Identify which cell holds the provided text, then report its [X, Y] central coordinate. 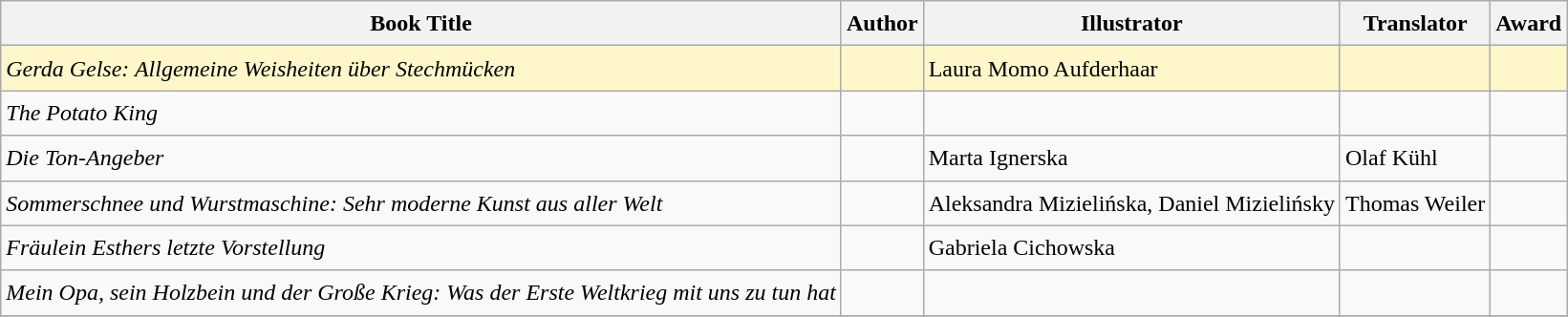
Olaf Kühl [1414, 158]
Mein Opa, sein Holzbein und der Große Krieg: Was der Erste Weltkrieg mit uns zu tun hat [421, 292]
Fräulein Esthers letzte Vorstellung [421, 248]
Aleksandra Mizielińska, Daniel Mizielińsky [1131, 202]
Sommerschnee und Wurstmaschine: Sehr moderne Kunst aus aller Welt [421, 202]
Gabriela Cichowska [1131, 248]
Die Ton-Angeber [421, 158]
Marta Ignerska [1131, 158]
Award [1529, 23]
Book Title [421, 23]
Laura Momo Aufderhaar [1131, 69]
Thomas Weiler [1414, 202]
The Potato King [421, 113]
Author [882, 23]
Illustrator [1131, 23]
Gerda Gelse: Allgemeine Weisheiten über Stechmücken [421, 69]
Translator [1414, 23]
